For the text-containing cell, return its midpoint in (X, Y) coordinate format. 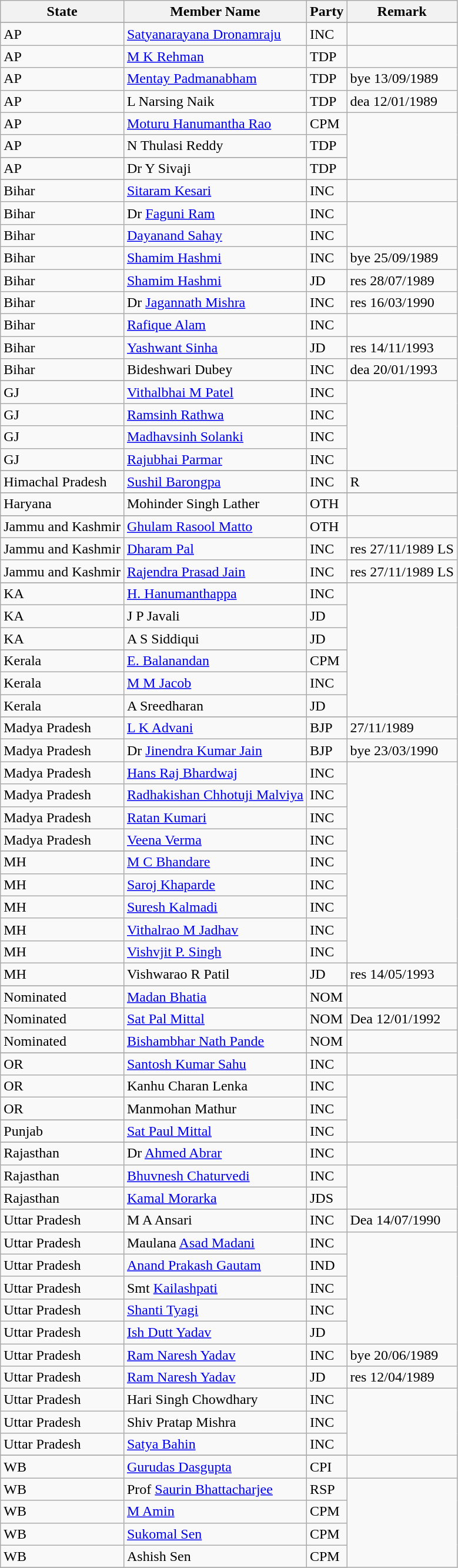
Mentay Padmanabham (215, 79)
Rafique Alam (215, 325)
Bhuvnesh Chaturvedi (215, 1176)
res 12/04/1989 (402, 1377)
H. Hanumanthappa (215, 593)
Shiv Pratap Mishra (215, 1422)
Santosh Kumar Sahu (215, 1064)
Ish Dutt Yadav (215, 1332)
Dr Y Sivaji (215, 168)
Kamal Morarka (215, 1198)
Himachal Pradesh (62, 482)
27/11/1989 (402, 728)
Mohinder Singh Lather (215, 504)
Dea 12/01/1992 (402, 1019)
Dharam Pal (215, 549)
Hari Singh Chowdhary (215, 1400)
Dr Faguni Ram (215, 213)
dea 12/01/1989 (402, 101)
A S Siddiqui (215, 638)
dea 20/01/1993 (402, 370)
Haryana (62, 504)
JDS (326, 1198)
Remark (402, 12)
Dr Ahmed Abrar (215, 1153)
Hans Raj Bhardwaj (215, 773)
J P Javali (215, 616)
Ramsinh Rathwa (215, 415)
Rajubhai Parmar (215, 459)
Saroj Khaparde (215, 885)
Smt Kailashpati (215, 1287)
Dr Jinendra Kumar Jain (215, 750)
IND (326, 1265)
Ghulam Rasool Matto (215, 526)
M K Rehman (215, 56)
res 14/05/1993 (402, 974)
Sitaram Kesari (215, 191)
M M Jacob (215, 683)
Rajendra Prasad Jain (215, 571)
Satyanarayana Dronamraju (215, 34)
Sukomal Sen (215, 1534)
Manmohan Mathur (215, 1109)
Vishvjit P. Singh (215, 952)
Radhakishan Chhotuji Malviya (215, 795)
Yashwant Sinha (215, 348)
Satya Bahin (215, 1444)
bye 23/03/1990 (402, 750)
L Narsing Naik (215, 101)
bye 20/06/1989 (402, 1355)
CPI (326, 1467)
Suresh Kalmadi (215, 907)
bye 13/09/1989 (402, 79)
Anand Prakash Gautam (215, 1265)
Moturu Hanumantha Rao (215, 124)
Vithalbhai M Patel (215, 392)
bye 25/09/1989 (402, 258)
Party (326, 12)
Vishwarao R Patil (215, 974)
Madan Bhatia (215, 997)
Gurudas Dasgupta (215, 1467)
Member Name (215, 12)
M Amin (215, 1512)
res 14/11/1993 (402, 348)
Dayanand Sahay (215, 235)
res 28/07/1989 (402, 281)
N Thulasi Reddy (215, 146)
State (62, 12)
Veena Verma (215, 840)
Ashish Sen (215, 1556)
R (402, 482)
Bideshwari Dubey (215, 370)
Dea 14/07/1990 (402, 1220)
M A Ansari (215, 1220)
Ratan Kumari (215, 818)
Punjab (62, 1131)
Sushil Barongpa (215, 482)
Shanti Tyagi (215, 1310)
M C Bhandare (215, 862)
Madhavsinh Solanki (215, 437)
Sat Paul Mittal (215, 1131)
L K Advani (215, 728)
Dr Jagannath Mishra (215, 303)
Bishambhar Nath Pande (215, 1042)
Sat Pal Mittal (215, 1019)
Maulana Asad Madani (215, 1243)
RSP (326, 1489)
E. Balanandan (215, 661)
Prof Saurin Bhattacharjee (215, 1489)
Vithalrao M Jadhav (215, 929)
res 16/03/1990 (402, 303)
A Sreedharan (215, 706)
Kanhu Charan Lenka (215, 1086)
